Provide the [X, Y] coordinate of the cell's center where the given text is located.  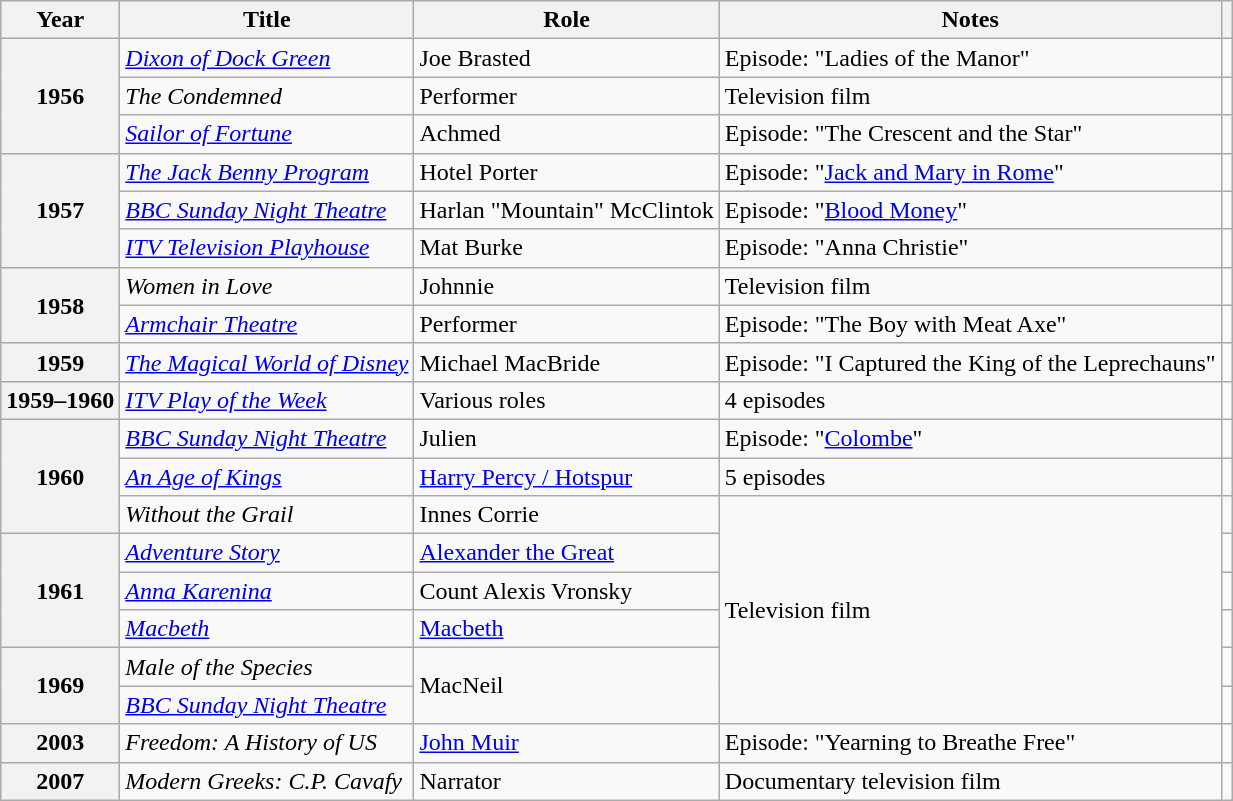
Sailor of Fortune [267, 134]
Women in Love [267, 286]
Various roles [566, 400]
Hotel Porter [566, 172]
Dixon of Dock Green [267, 58]
Harry Percy / Hotspur [566, 477]
1969 [60, 686]
Documentary television film [970, 781]
Armchair Theatre [267, 324]
1957 [60, 210]
Count Alexis Vronsky [566, 591]
Harlan "Mountain" McClintok [566, 210]
Mat Burke [566, 248]
Episode: "The Crescent and the Star" [970, 134]
Innes Corrie [566, 515]
1959–1960 [60, 400]
Freedom: A History of US [267, 743]
The Magical World of Disney [267, 362]
Episode: "Colombe" [970, 438]
Adventure Story [267, 553]
1960 [60, 476]
ITV Play of the Week [267, 400]
1959 [60, 362]
1956 [60, 96]
Anna Karenina [267, 591]
Role [566, 20]
Male of the Species [267, 667]
Episode: "Ladies of the Manor" [970, 58]
ITV Television Playhouse [267, 248]
The Condemned [267, 96]
John Muir [566, 743]
1961 [60, 591]
Joe Brasted [566, 58]
An Age of Kings [267, 477]
Michael MacBride [566, 362]
Without the Grail [267, 515]
Year [60, 20]
Johnnie [566, 286]
2003 [60, 743]
The Jack Benny Program [267, 172]
Episode: "Anna Christie" [970, 248]
1958 [60, 305]
Episode: "Jack and Mary in Rome" [970, 172]
Episode: "I Captured the King of the Leprechauns" [970, 362]
Achmed [566, 134]
2007 [60, 781]
Julien [566, 438]
MacNeil [566, 686]
Episode: "Blood Money" [970, 210]
Episode: "The Boy with Meat Axe" [970, 324]
Narrator [566, 781]
Notes [970, 20]
Modern Greeks: C.P. Cavafy [267, 781]
Episode: "Yearning to Breathe Free" [970, 743]
4 episodes [970, 400]
Title [267, 20]
Alexander the Great [566, 553]
5 episodes [970, 477]
